Capture the cell that displays the provided text and extract its [x, y] central coordinate. 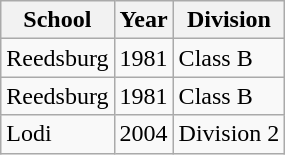
Lodi [58, 134]
School [58, 20]
Year [144, 20]
2004 [144, 134]
Division 2 [229, 134]
Division [229, 20]
